Provide the (X, Y) coordinate of the cell's center where the given text is located.  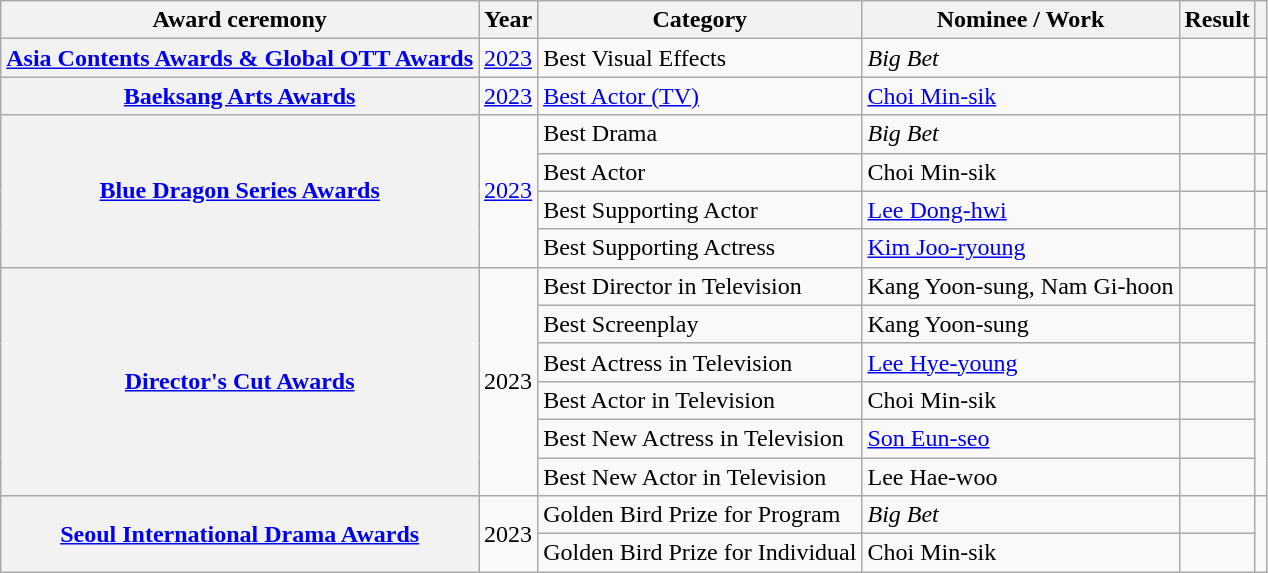
Seoul International Drama Awards (240, 534)
Baeksang Arts Awards (240, 96)
Blue Dragon Series Awards (240, 191)
Lee Hye-young (1020, 362)
Best New Actress in Television (700, 438)
Award ceremony (240, 20)
Asia Contents Awards & Global OTT Awards (240, 58)
Golden Bird Prize for Individual (700, 553)
Best Screenplay (700, 324)
Best Actor (700, 172)
Best New Actor in Television (700, 477)
Kang Yoon-sung, Nam Gi-hoon (1020, 286)
Best Actor (TV) (700, 96)
Best Supporting Actress (700, 248)
Best Visual Effects (700, 58)
Lee Dong-hwi (1020, 210)
Best Supporting Actor (700, 210)
Director's Cut Awards (240, 381)
Lee Hae-woo (1020, 477)
Result (1217, 20)
Nominee / Work (1020, 20)
Kim Joo-ryoung (1020, 248)
Best Actor in Television (700, 400)
Year (508, 20)
Kang Yoon-sung (1020, 324)
Golden Bird Prize for Program (700, 515)
Best Director in Television (700, 286)
Category (700, 20)
Best Drama (700, 134)
Son Eun-seo (1020, 438)
Best Actress in Television (700, 362)
